Return (X, Y) of the center of cell containing provided text 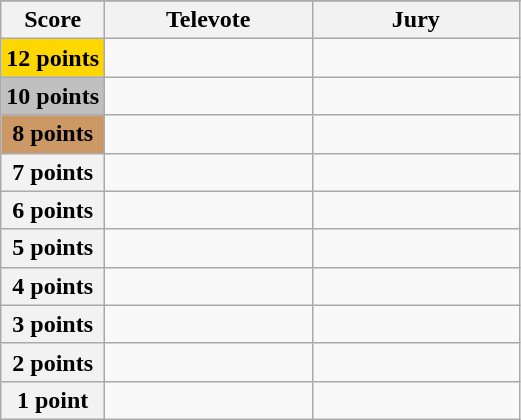
8 points (53, 134)
4 points (53, 286)
7 points (53, 172)
Televote (209, 20)
12 points (53, 58)
10 points (53, 96)
2 points (53, 362)
6 points (53, 210)
1 point (53, 400)
5 points (53, 248)
Jury (416, 20)
Score (53, 20)
3 points (53, 324)
